Locate the cell with the specified text and output its [X, Y] center coordinate. 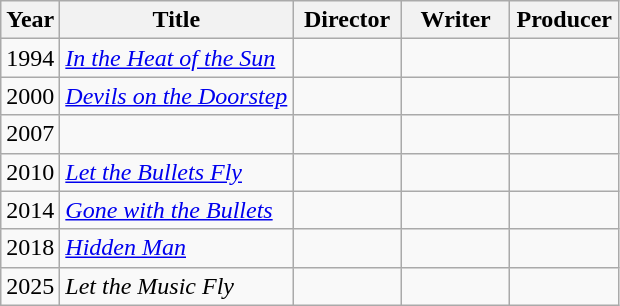
Year [30, 20]
Title [176, 20]
Let the Bullets Fly [176, 172]
1994 [30, 58]
Producer [564, 20]
Director [348, 20]
2010 [30, 172]
2025 [30, 286]
In the Heat of the Sun [176, 58]
Devils on the Doorstep [176, 96]
Hidden Man [176, 248]
2007 [30, 134]
2018 [30, 248]
2000 [30, 96]
Writer [456, 20]
Let the Music Fly [176, 286]
Gone with the Bullets [176, 210]
2014 [30, 210]
